Pinpoint the cell where the given text exists, returning its (x, y) midpoint coordinate. 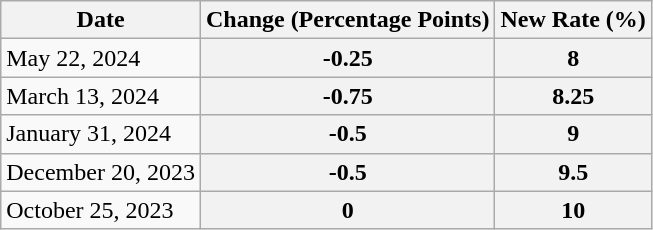
0 (348, 210)
-0.25 (348, 58)
December 20, 2023 (101, 172)
9 (573, 134)
New Rate (%) (573, 20)
Change (Percentage Points) (348, 20)
May 22, 2024 (101, 58)
9.5 (573, 172)
October 25, 2023 (101, 210)
March 13, 2024 (101, 96)
-0.75 (348, 96)
8.25 (573, 96)
8 (573, 58)
Date (101, 20)
10 (573, 210)
January 31, 2024 (101, 134)
